Locate the cell with the specified text and output its [X, Y] center coordinate. 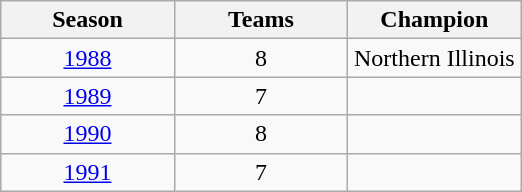
Champion [434, 20]
1989 [88, 96]
Season [88, 20]
1988 [88, 58]
1991 [88, 172]
Northern Illinois [434, 58]
1990 [88, 134]
Teams [260, 20]
